Capture the cell that displays the provided text and extract its (x, y) central coordinate. 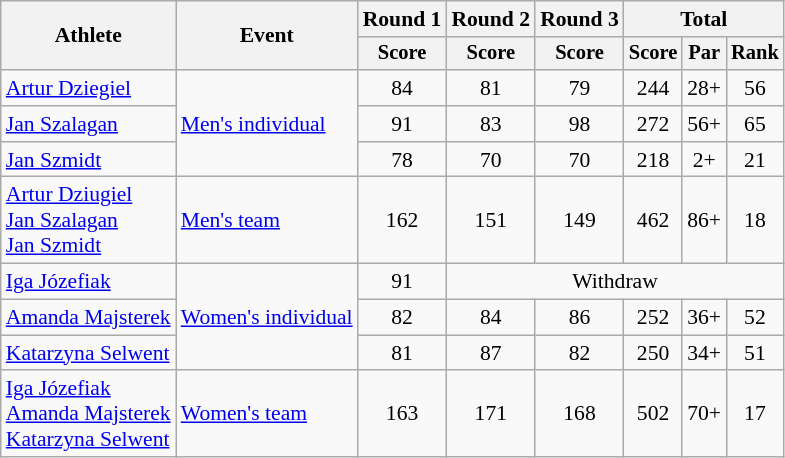
Round 1 (402, 19)
Athlete (88, 36)
162 (402, 220)
Iga Józefiak (88, 282)
163 (402, 414)
Round 3 (580, 19)
151 (490, 220)
Total (704, 19)
171 (490, 414)
70+ (704, 414)
78 (402, 160)
Jan Szalagan (88, 124)
168 (580, 414)
Amanda Majsterek (88, 318)
Katarzyna Selwent (88, 353)
Jan Szmidt (88, 160)
86 (580, 318)
2+ (704, 160)
Artur Dziegiel (88, 88)
18 (755, 220)
Women's team (267, 414)
502 (653, 414)
28+ (704, 88)
Iga JózefiakAmanda MajsterekKatarzyna Selwent (88, 414)
Men's individual (267, 124)
34+ (704, 353)
51 (755, 353)
17 (755, 414)
56+ (704, 124)
272 (653, 124)
Withdraw (614, 282)
52 (755, 318)
98 (580, 124)
Women's individual (267, 318)
Round 2 (490, 19)
462 (653, 220)
Men's team (267, 220)
Rank (755, 54)
252 (653, 318)
Par (704, 54)
21 (755, 160)
86+ (704, 220)
Event (267, 36)
56 (755, 88)
65 (755, 124)
79 (580, 88)
250 (653, 353)
149 (580, 220)
Artur DziugielJan SzalaganJan Szmidt (88, 220)
83 (490, 124)
218 (653, 160)
36+ (704, 318)
244 (653, 88)
87 (490, 353)
